From the cell containing the given text, extract its center point as (X, Y) coordinate. 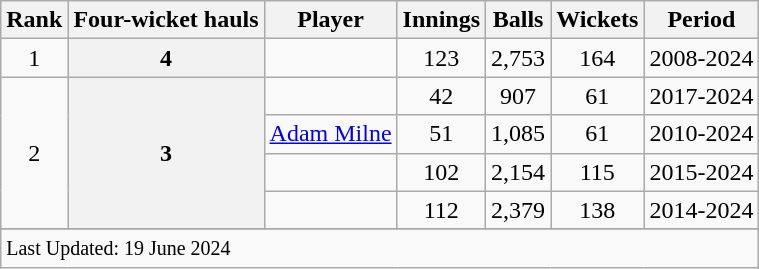
2015-2024 (702, 172)
102 (441, 172)
2,379 (518, 210)
42 (441, 96)
Innings (441, 20)
2014-2024 (702, 210)
Wickets (598, 20)
Adam Milne (330, 134)
Rank (34, 20)
Four-wicket hauls (166, 20)
Last Updated: 19 June 2024 (380, 248)
4 (166, 58)
123 (441, 58)
Balls (518, 20)
112 (441, 210)
51 (441, 134)
115 (598, 172)
2008-2024 (702, 58)
2017-2024 (702, 96)
2010-2024 (702, 134)
Player (330, 20)
1 (34, 58)
2 (34, 153)
164 (598, 58)
3 (166, 153)
907 (518, 96)
Period (702, 20)
1,085 (518, 134)
138 (598, 210)
2,154 (518, 172)
2,753 (518, 58)
